Scan for the cell matching the given text and deliver its [X, Y] coordinate at center. 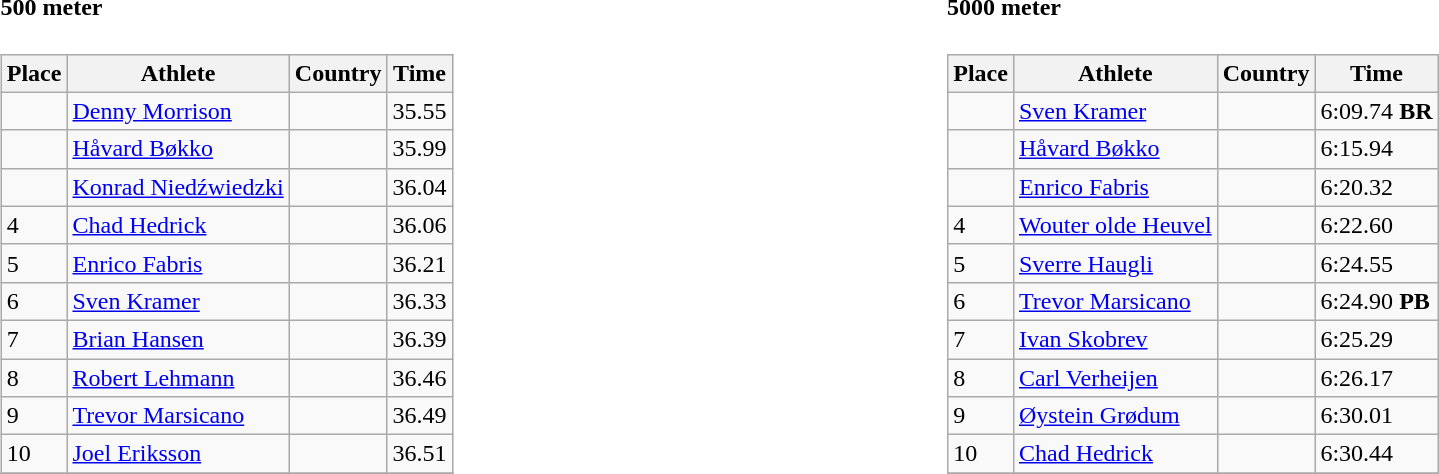
36.33 [420, 301]
Wouter olde Heuvel [1115, 225]
6:30.01 [1376, 416]
36.46 [420, 378]
6:15.94 [1376, 149]
36.04 [420, 187]
Øystein Grødum [1115, 416]
6:26.17 [1376, 378]
36.39 [420, 339]
35.99 [420, 149]
6:30.44 [1376, 454]
36.21 [420, 263]
Sverre Haugli [1115, 263]
Denny Morrison [178, 111]
Carl Verheijen [1115, 378]
6:20.32 [1376, 187]
Joel Eriksson [178, 454]
6:09.74 BR [1376, 111]
6:22.60 [1376, 225]
35.55 [420, 111]
Ivan Skobrev [1115, 339]
6:25.29 [1376, 339]
36.49 [420, 416]
Konrad Niedźwiedzki [178, 187]
6:24.90 PB [1376, 301]
6:24.55 [1376, 263]
Brian Hansen [178, 339]
36.06 [420, 225]
Robert Lehmann [178, 378]
36.51 [420, 454]
